Search for the cell housing the specified text and yield its (X, Y) center coordinate. 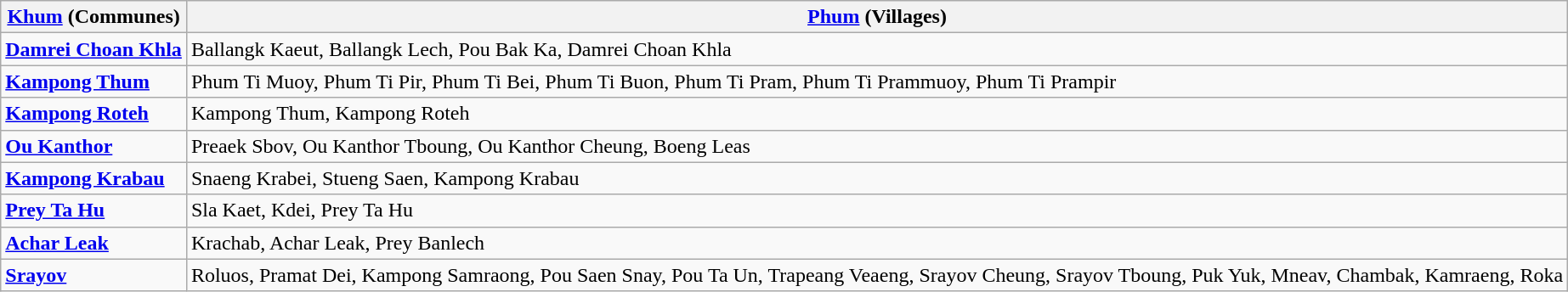
Krachab, Achar Leak, Prey Banlech (877, 243)
Ballangk Kaeut, Ballangk Lech, Pou Bak Ka, Damrei Choan Khla (877, 49)
Damrei Choan Khla (93, 49)
Kampong Krabau (93, 178)
Phum (Villages) (877, 17)
Prey Ta Hu (93, 211)
Preaek Sbov, Ou Kanthor Tboung, Ou Kanthor Cheung, Boeng Leas (877, 146)
Achar Leak (93, 243)
Ou Kanthor (93, 146)
Srayov (93, 275)
Khum (Communes) (93, 17)
Kampong Thum, Kampong Roteh (877, 114)
Phum Ti Muoy, Phum Ti Pir, Phum Ti Bei, Phum Ti Buon, Phum Ti Pram, Phum Ti Prammuoy, Phum Ti Prampir (877, 81)
Kampong Thum (93, 81)
Sla Kaet, Kdei, Prey Ta Hu (877, 211)
Snaeng Krabei, Stueng Saen, Kampong Krabau (877, 178)
Kampong Roteh (93, 114)
